Return [x, y] of the center of cell containing provided text 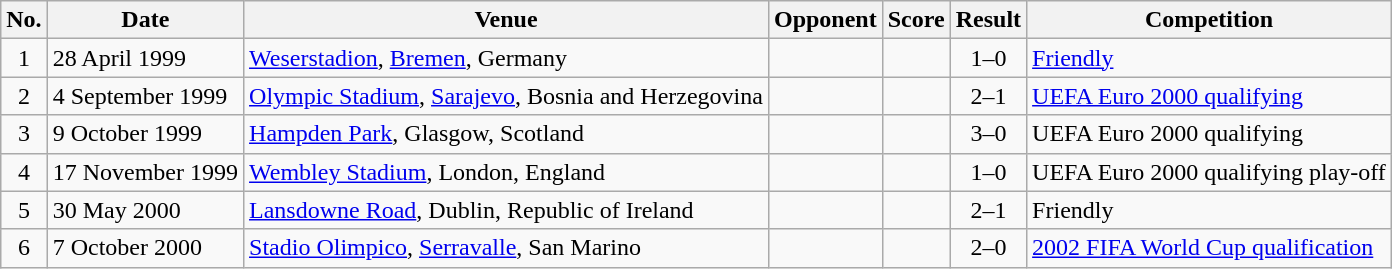
Hampden Park, Glasgow, Scotland [506, 134]
9 October 1999 [145, 134]
6 [24, 248]
Weserstadion, Bremen, Germany [506, 58]
2002 FIFA World Cup qualification [1210, 248]
Competition [1210, 20]
Score [916, 20]
Result [988, 20]
3–0 [988, 134]
1 [24, 58]
3 [24, 134]
28 April 1999 [145, 58]
2 [24, 96]
17 November 1999 [145, 172]
5 [24, 210]
4 [24, 172]
7 October 2000 [145, 248]
Wembley Stadium, London, England [506, 172]
4 September 1999 [145, 96]
30 May 2000 [145, 210]
Olympic Stadium, Sarajevo, Bosnia and Herzegovina [506, 96]
UEFA Euro 2000 qualifying play-off [1210, 172]
No. [24, 20]
2–0 [988, 248]
Date [145, 20]
Venue [506, 20]
Opponent [825, 20]
Stadio Olimpico, Serravalle, San Marino [506, 248]
Lansdowne Road, Dublin, Republic of Ireland [506, 210]
